Find where the given text appears and provide that cell's center as (X, Y) coordinate. 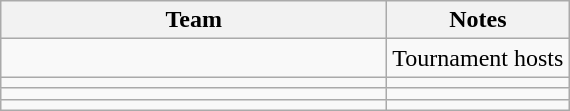
Tournament hosts (478, 58)
Team (194, 20)
Notes (478, 20)
